Pinpoint the cell where the given text exists, returning its [X, Y] midpoint coordinate. 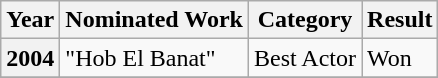
2004 [30, 58]
Won [400, 58]
Nominated Work [154, 20]
Best Actor [304, 58]
Result [400, 20]
"Hob El Banat" [154, 58]
Category [304, 20]
Year [30, 20]
